Locate the cell with the specified text and output its (X, Y) center coordinate. 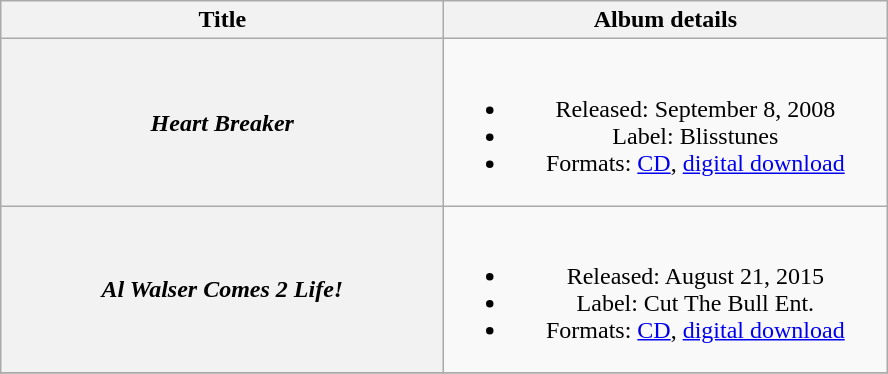
Al Walser Comes 2 Life! (222, 290)
Title (222, 20)
Heart Breaker (222, 122)
Released: August 21, 2015Label: Cut The Bull Ent.Formats: CD, digital download (666, 290)
Album details (666, 20)
Released: September 8, 2008Label: BlisstunesFormats: CD, digital download (666, 122)
